Find where the given text appears and provide that cell's center as [X, Y] coordinate. 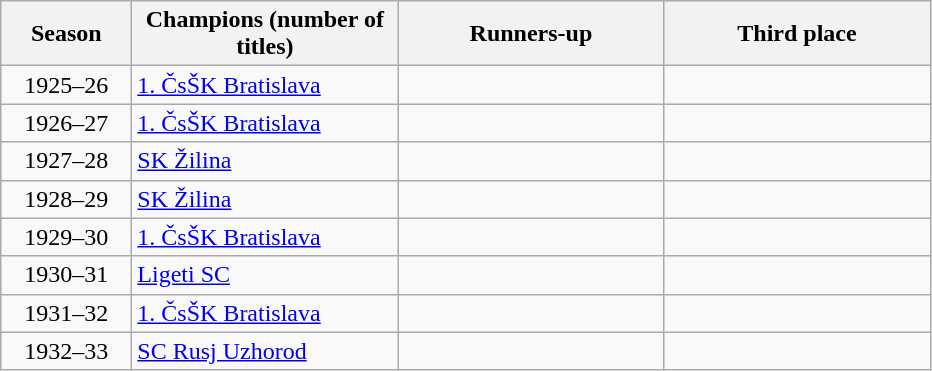
SC Rusj Uzhorod [265, 351]
Runners-up [531, 34]
1927–28 [66, 161]
1930–31 [66, 275]
Ligeti SC [265, 275]
Third place [797, 34]
1932–33 [66, 351]
1929–30 [66, 237]
Season [66, 34]
1928–29 [66, 199]
1925–26 [66, 85]
1926–27 [66, 123]
Champions (number of titles) [265, 34]
1931–32 [66, 313]
